Capture the cell that displays the provided text and extract its (x, y) central coordinate. 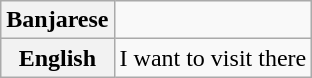
Banjarese (58, 20)
English (58, 58)
I want to visit there (213, 58)
